Output the [x, y] coordinate of the center of the cell containing the given text.  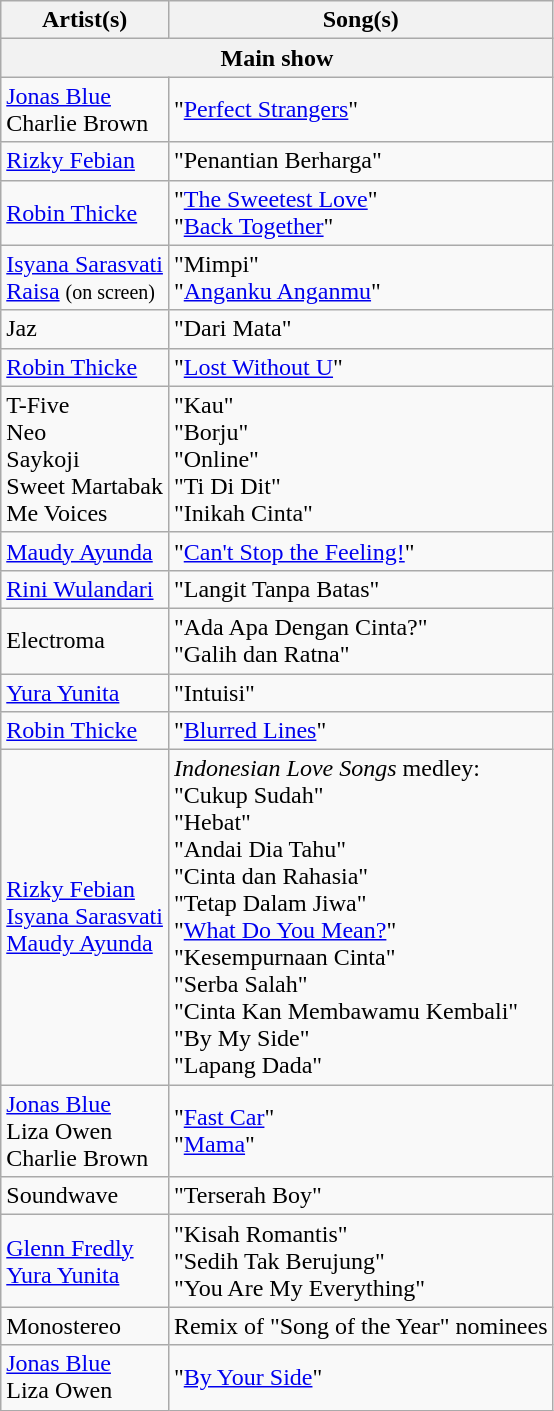
"Ada Apa Dengan Cinta?""Galih dan Ratna" [360, 640]
Artist(s) [85, 20]
Main show [277, 58]
Rini Wulandari [85, 589]
Jonas BlueLiza OwenCharlie Brown [85, 1131]
"Langit Tanpa Batas" [360, 589]
Maudy Ayunda [85, 551]
Electroma [85, 640]
"Mimpi""Anganku Anganmu" [360, 278]
T-FiveNeoSaykojiSweet MartabakMe Voices [85, 459]
"Intuisi" [360, 693]
"Terserah Boy" [360, 1196]
Soundwave [85, 1196]
Jonas BlueCharlie Brown [85, 110]
"Kau""Borju""Online""Ti Di Dit""Inikah Cinta" [360, 459]
"Fast Car""Mama" [360, 1131]
"Dari Mata" [360, 329]
Song(s) [360, 20]
"By Your Side" [360, 1378]
Remix of "Song of the Year" nominees [360, 1326]
Isyana SarasvatiRaisa (on screen) [85, 278]
"Perfect Strangers" [360, 110]
Monostereo [85, 1326]
Glenn FredlyYura Yunita [85, 1261]
"Can't Stop the Feeling!" [360, 551]
Jaz [85, 329]
"The Sweetest Love""Back Together" [360, 212]
"Penantian Berharga" [360, 161]
"Kisah Romantis""Sedih Tak Berujung""You Are My Everything" [360, 1261]
Rizky FebianIsyana SarasvatiMaudy Ayunda [85, 918]
Rizky Febian [85, 161]
"Blurred Lines" [360, 731]
Yura Yunita [85, 693]
"Lost Without U" [360, 367]
Jonas BlueLiza Owen [85, 1378]
